Scan for the cell matching the given text and deliver its [X, Y] coordinate at center. 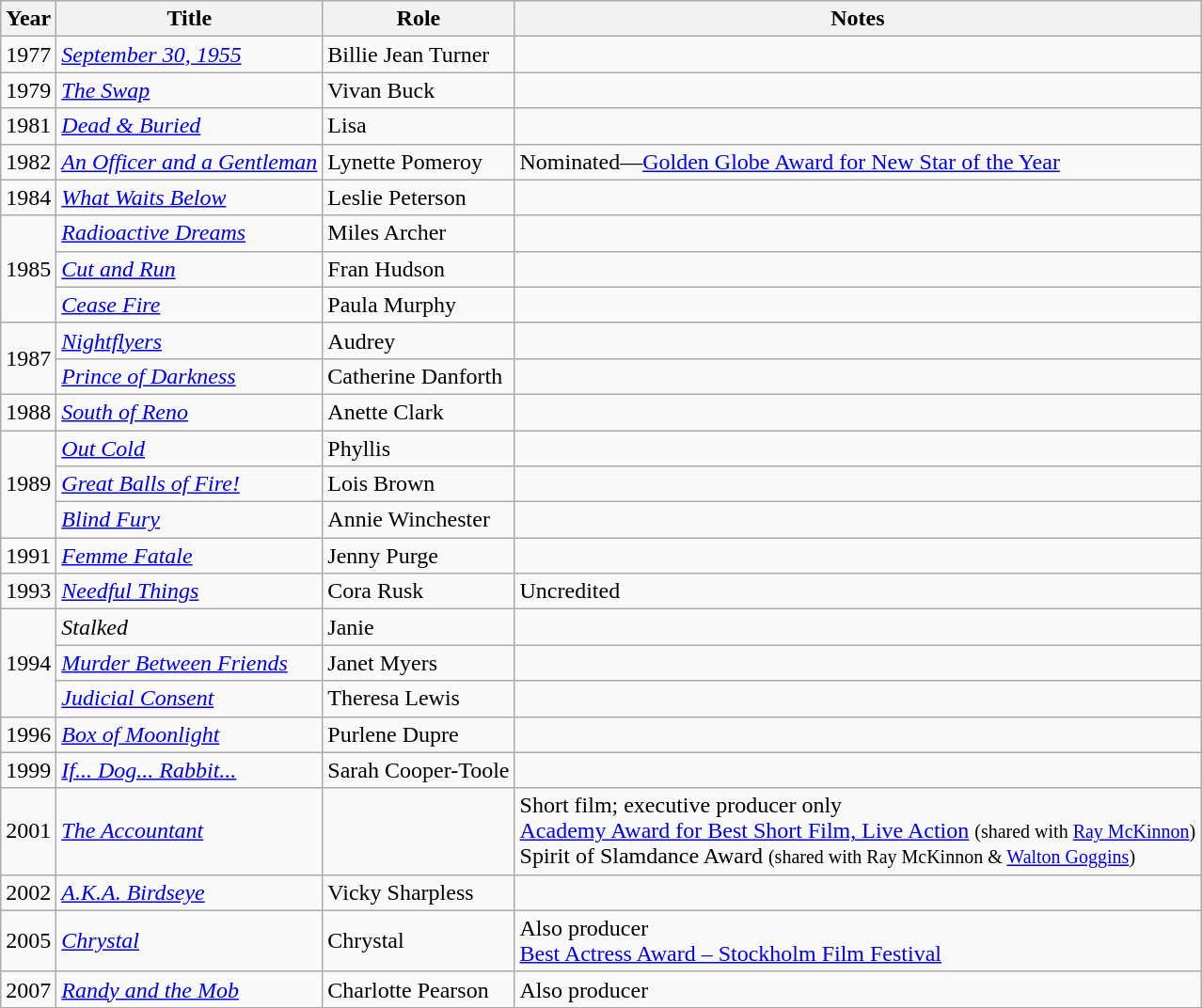
Also producer [858, 989]
Annie Winchester [419, 520]
Nominated—Golden Globe Award for New Star of the Year [858, 162]
1981 [28, 126]
1979 [28, 90]
Cora Rusk [419, 591]
1985 [28, 269]
Lois Brown [419, 484]
The Swap [190, 90]
September 30, 1955 [190, 55]
Murder Between Friends [190, 663]
1987 [28, 358]
Jenny Purge [419, 556]
The Accountant [190, 831]
1999 [28, 770]
Randy and the Mob [190, 989]
Box of Moonlight [190, 734]
Dead & Buried [190, 126]
Purlene Dupre [419, 734]
Cease Fire [190, 305]
A.K.A. Birdseye [190, 892]
If... Dog... Rabbit... [190, 770]
2007 [28, 989]
Notes [858, 19]
2002 [28, 892]
Leslie Peterson [419, 197]
Also producerBest Actress Award – Stockholm Film Festival [858, 940]
Uncredited [858, 591]
Stalked [190, 627]
Catherine Danforth [419, 376]
Needful Things [190, 591]
Audrey [419, 340]
1982 [28, 162]
1988 [28, 412]
Lisa [419, 126]
Sarah Cooper-Toole [419, 770]
Paula Murphy [419, 305]
Radioactive Dreams [190, 233]
1989 [28, 484]
Vivan Buck [419, 90]
What Waits Below [190, 197]
Theresa Lewis [419, 699]
1977 [28, 55]
Fran Hudson [419, 269]
Great Balls of Fire! [190, 484]
Year [28, 19]
1991 [28, 556]
Prince of Darkness [190, 376]
Lynette Pomeroy [419, 162]
Out Cold [190, 449]
1993 [28, 591]
2001 [28, 831]
Title [190, 19]
Role [419, 19]
2005 [28, 940]
Judicial Consent [190, 699]
Vicky Sharpless [419, 892]
An Officer and a Gentleman [190, 162]
Billie Jean Turner [419, 55]
Nightflyers [190, 340]
Blind Fury [190, 520]
Anette Clark [419, 412]
1984 [28, 197]
1994 [28, 663]
1996 [28, 734]
Charlotte Pearson [419, 989]
Phyllis [419, 449]
Janie [419, 627]
Cut and Run [190, 269]
Femme Fatale [190, 556]
Janet Myers [419, 663]
Miles Archer [419, 233]
South of Reno [190, 412]
